Return [X, Y] of the center of cell containing provided text 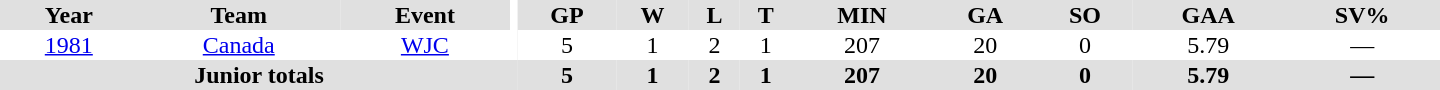
GAA [1208, 15]
Canada [239, 45]
GA [986, 15]
W [652, 15]
T [766, 15]
Year [69, 15]
L [714, 15]
Event [425, 15]
GP [567, 15]
SV% [1362, 15]
Junior totals [259, 75]
WJC [425, 45]
1981 [69, 45]
MIN [862, 15]
Team [239, 15]
SO [1085, 15]
